Scan for the cell matching the given text and deliver its [x, y] coordinate at center. 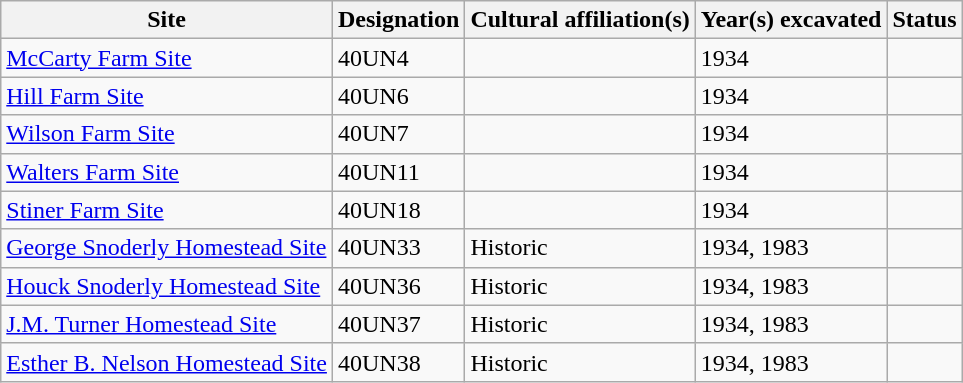
Stiner Farm Site [167, 210]
Designation [398, 20]
40UN11 [398, 172]
40UN7 [398, 134]
Wilson Farm Site [167, 134]
Status [924, 20]
40UN33 [398, 248]
Houck Snoderly Homestead Site [167, 286]
40UN18 [398, 210]
40UN37 [398, 324]
Walters Farm Site [167, 172]
40UN6 [398, 96]
Year(s) excavated [791, 20]
Hill Farm Site [167, 96]
J.M. Turner Homestead Site [167, 324]
Site [167, 20]
40UN38 [398, 362]
40UN4 [398, 58]
Esther B. Nelson Homestead Site [167, 362]
Cultural affiliation(s) [580, 20]
George Snoderly Homestead Site [167, 248]
40UN36 [398, 286]
McCarty Farm Site [167, 58]
